Search for the cell housing the specified text and yield its [X, Y] center coordinate. 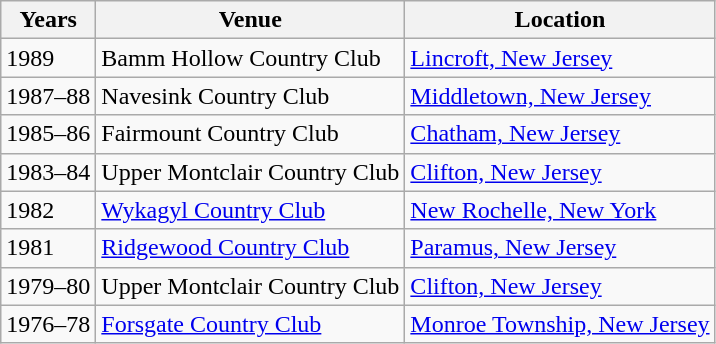
Navesink Country Club [250, 96]
1979–80 [48, 286]
Middletown, New Jersey [560, 96]
New Rochelle, New York [560, 210]
Ridgewood Country Club [250, 248]
1981 [48, 248]
1989 [48, 58]
1982 [48, 210]
Chatham, New Jersey [560, 134]
Fairmount Country Club [250, 134]
1976–78 [48, 324]
1987–88 [48, 96]
Paramus, New Jersey [560, 248]
1983–84 [48, 172]
Lincroft, New Jersey [560, 58]
Years [48, 20]
Venue [250, 20]
Bamm Hollow Country Club [250, 58]
Location [560, 20]
Wykagyl Country Club [250, 210]
1985–86 [48, 134]
Forsgate Country Club [250, 324]
Monroe Township, New Jersey [560, 324]
